Scan for the cell matching the given text and deliver its [X, Y] coordinate at center. 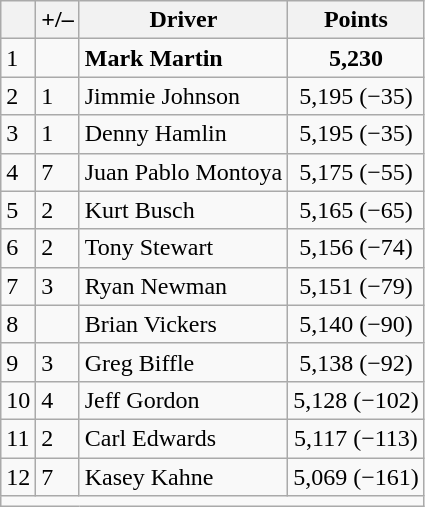
5,165 (−65) [356, 210]
Greg Biffle [183, 362]
Denny Hamlin [183, 134]
5,230 [356, 58]
Jeff Gordon [183, 400]
5,151 (−79) [356, 286]
Brian Vickers [183, 324]
Kasey Kahne [183, 477]
Juan Pablo Montoya [183, 172]
12 [18, 477]
Jimmie Johnson [183, 96]
Points [356, 20]
5,140 (−90) [356, 324]
Kurt Busch [183, 210]
Driver [183, 20]
5,156 (−74) [356, 248]
5,128 (−102) [356, 400]
10 [18, 400]
8 [18, 324]
5,117 (−113) [356, 438]
9 [18, 362]
11 [18, 438]
5 [18, 210]
+/– [58, 20]
Mark Martin [183, 58]
Carl Edwards [183, 438]
5,175 (−55) [356, 172]
Ryan Newman [183, 286]
Tony Stewart [183, 248]
5,069 (−161) [356, 477]
5,138 (−92) [356, 362]
6 [18, 248]
